Return the (x, y) coordinate for the center point of the cell that contains the specified text.  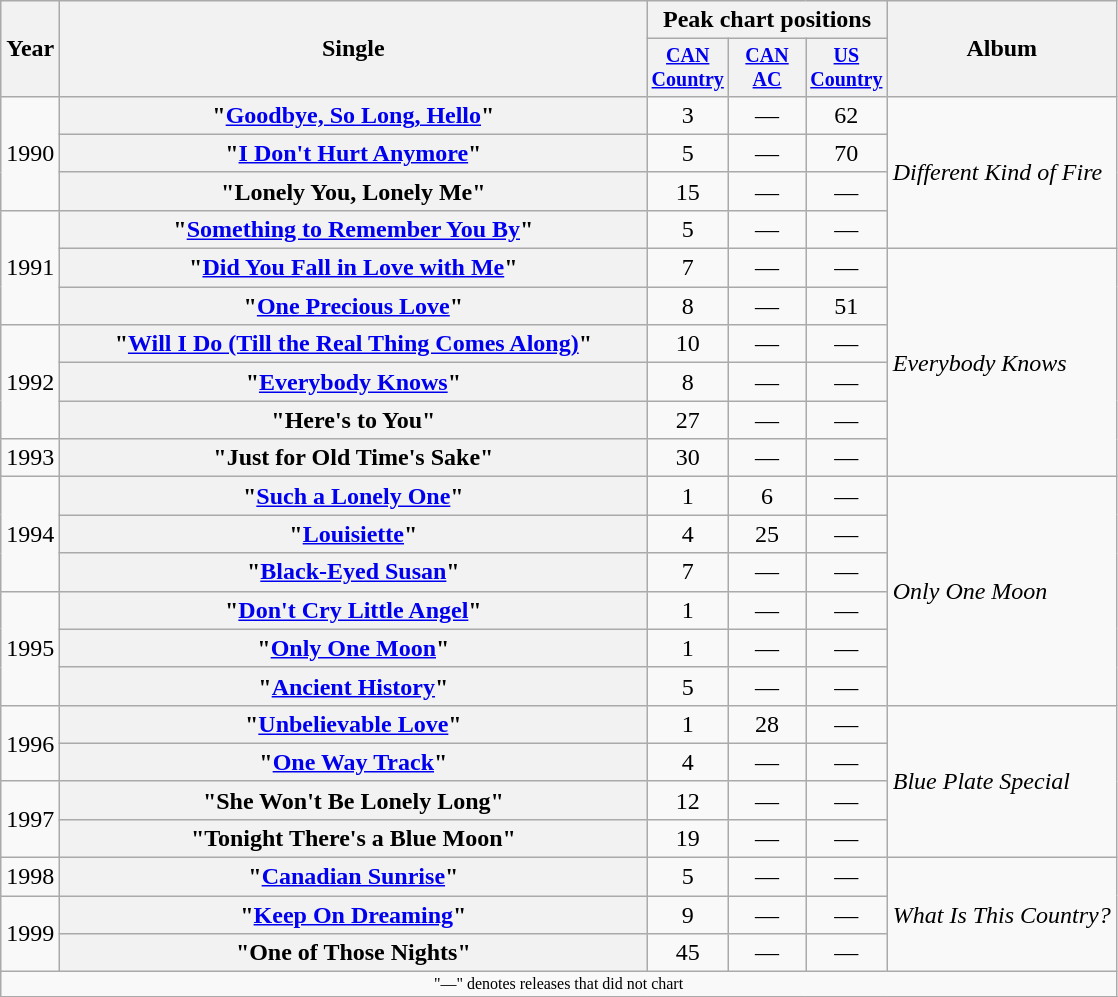
"Black-Eyed Susan" (354, 572)
9 (688, 915)
"She Won't Be Lonely Long" (354, 800)
Only One Moon (1002, 591)
"Will I Do (Till the Real Thing Comes Along)" (354, 344)
1994 (30, 534)
"Such a Lonely One" (354, 496)
1997 (30, 819)
"Ancient History" (354, 686)
1996 (30, 743)
Everybody Knows (1002, 363)
1993 (30, 458)
"Only One Moon" (354, 648)
"Canadian Sunrise" (354, 877)
1992 (30, 382)
"One Way Track" (354, 762)
15 (688, 191)
30 (688, 458)
62 (847, 115)
"Did You Fall in Love with Me" (354, 268)
"Unbelievable Love" (354, 724)
"One Precious Love" (354, 306)
CAN Country (688, 68)
"Keep On Dreaming" (354, 915)
Peak chart positions (767, 20)
"I Don't Hurt Anymore" (354, 153)
US Country (847, 68)
What Is This Country? (1002, 915)
"Tonight There's a Blue Moon" (354, 838)
"Here's to You" (354, 420)
1990 (30, 153)
45 (688, 953)
28 (768, 724)
Album (1002, 49)
"One of Those Nights" (354, 953)
27 (688, 420)
Single (354, 49)
"Louisiette" (354, 534)
1999 (30, 934)
"Don't Cry Little Angel" (354, 610)
"Lonely You, Lonely Me" (354, 191)
"Just for Old Time's Sake" (354, 458)
12 (688, 800)
19 (688, 838)
"Something to Remember You By" (354, 229)
25 (768, 534)
10 (688, 344)
51 (847, 306)
Year (30, 49)
Different Kind of Fire (1002, 172)
6 (768, 496)
1991 (30, 267)
"Goodbye, So Long, Hello" (354, 115)
"Everybody Knows" (354, 382)
3 (688, 115)
70 (847, 153)
CAN AC (768, 68)
1995 (30, 648)
1998 (30, 877)
"—" denotes releases that did not chart (559, 984)
Blue Plate Special (1002, 781)
